Scan for the cell matching the given text and deliver its [x, y] coordinate at center. 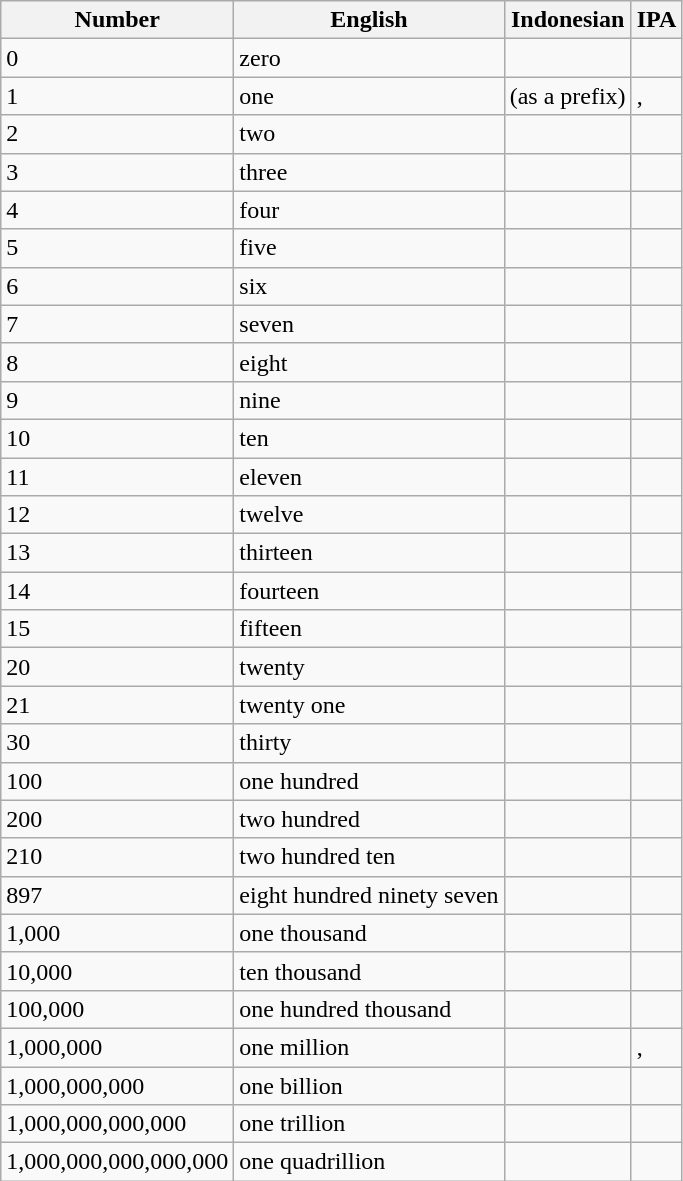
six [369, 286]
7 [118, 324]
thirty [369, 743]
Indonesian [568, 20]
5 [118, 248]
eleven [369, 477]
seven [369, 324]
one hundred [369, 781]
1,000,000,000,000 [118, 1124]
twenty one [369, 705]
12 [118, 515]
1,000,000,000,000,000 [118, 1162]
five [369, 248]
21 [118, 705]
8 [118, 362]
2 [118, 134]
15 [118, 629]
fifteen [369, 629]
two [369, 134]
one quadrillion [369, 1162]
English [369, 20]
one thousand [369, 933]
eight [369, 362]
one billion [369, 1085]
one hundred thousand [369, 1009]
1,000 [118, 933]
Number [118, 20]
IPA [656, 20]
zero [369, 58]
eight hundred ninety seven [369, 895]
11 [118, 477]
two hundred [369, 819]
(as a prefix) [568, 96]
9 [118, 400]
one trillion [369, 1124]
897 [118, 895]
10 [118, 438]
1,000,000,000 [118, 1085]
one [369, 96]
210 [118, 857]
4 [118, 210]
three [369, 172]
fourteen [369, 591]
ten thousand [369, 971]
20 [118, 667]
30 [118, 743]
10,000 [118, 971]
200 [118, 819]
13 [118, 553]
1 [118, 96]
nine [369, 400]
twelve [369, 515]
3 [118, 172]
100,000 [118, 1009]
one million [369, 1047]
four [369, 210]
6 [118, 286]
thirteen [369, 553]
two hundred ten [369, 857]
14 [118, 591]
twenty [369, 667]
0 [118, 58]
100 [118, 781]
ten [369, 438]
1,000,000 [118, 1047]
